From the cell containing the given text, extract its center point as [X, Y] coordinate. 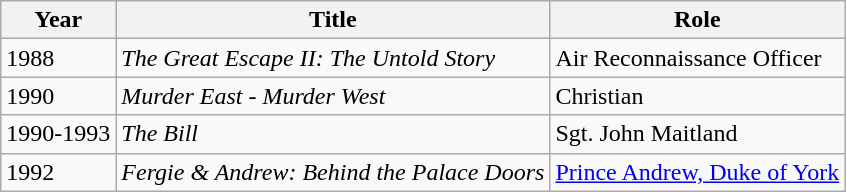
1992 [58, 172]
1988 [58, 58]
Sgt. John Maitland [698, 134]
Christian [698, 96]
The Bill [333, 134]
Year [58, 20]
Role [698, 20]
Prince Andrew, Duke of York [698, 172]
Air Reconnaissance Officer [698, 58]
Fergie & Andrew: Behind the Palace Doors [333, 172]
The Great Escape II: The Untold Story [333, 58]
Title [333, 20]
Murder East - Murder West [333, 96]
1990-1993 [58, 134]
1990 [58, 96]
